Return the (X, Y) coordinate for the center point of the cell that contains the specified text.  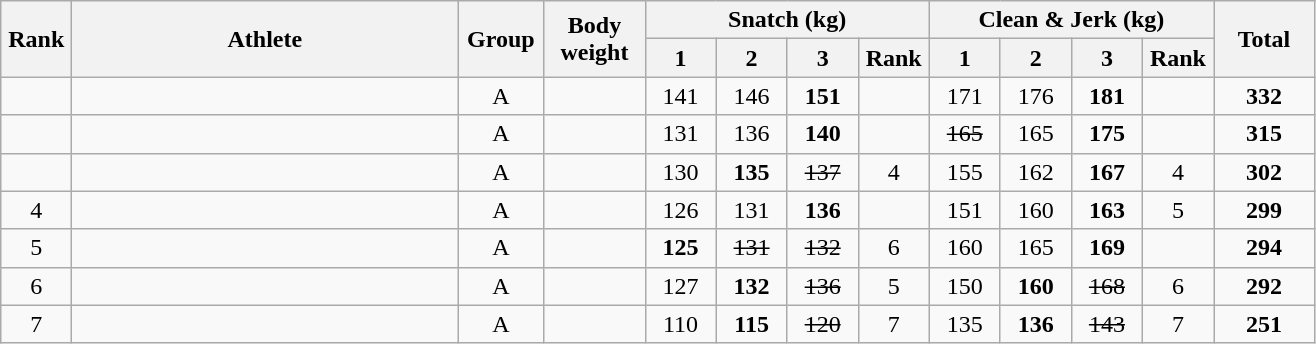
171 (964, 96)
120 (822, 324)
Clean & Jerk (kg) (1071, 20)
146 (752, 96)
315 (1264, 134)
181 (1106, 96)
141 (680, 96)
125 (680, 248)
251 (1264, 324)
168 (1106, 286)
127 (680, 286)
Athlete (265, 39)
302 (1264, 172)
115 (752, 324)
Snatch (kg) (787, 20)
150 (964, 286)
130 (680, 172)
140 (822, 134)
169 (1106, 248)
175 (1106, 134)
163 (1106, 210)
110 (680, 324)
137 (822, 172)
332 (1264, 96)
294 (1264, 248)
Body weight (594, 39)
155 (964, 172)
Total (1264, 39)
126 (680, 210)
176 (1036, 96)
143 (1106, 324)
299 (1264, 210)
167 (1106, 172)
292 (1264, 286)
162 (1036, 172)
Group (501, 39)
